Find where the given text appears and provide that cell's center as [x, y] coordinate. 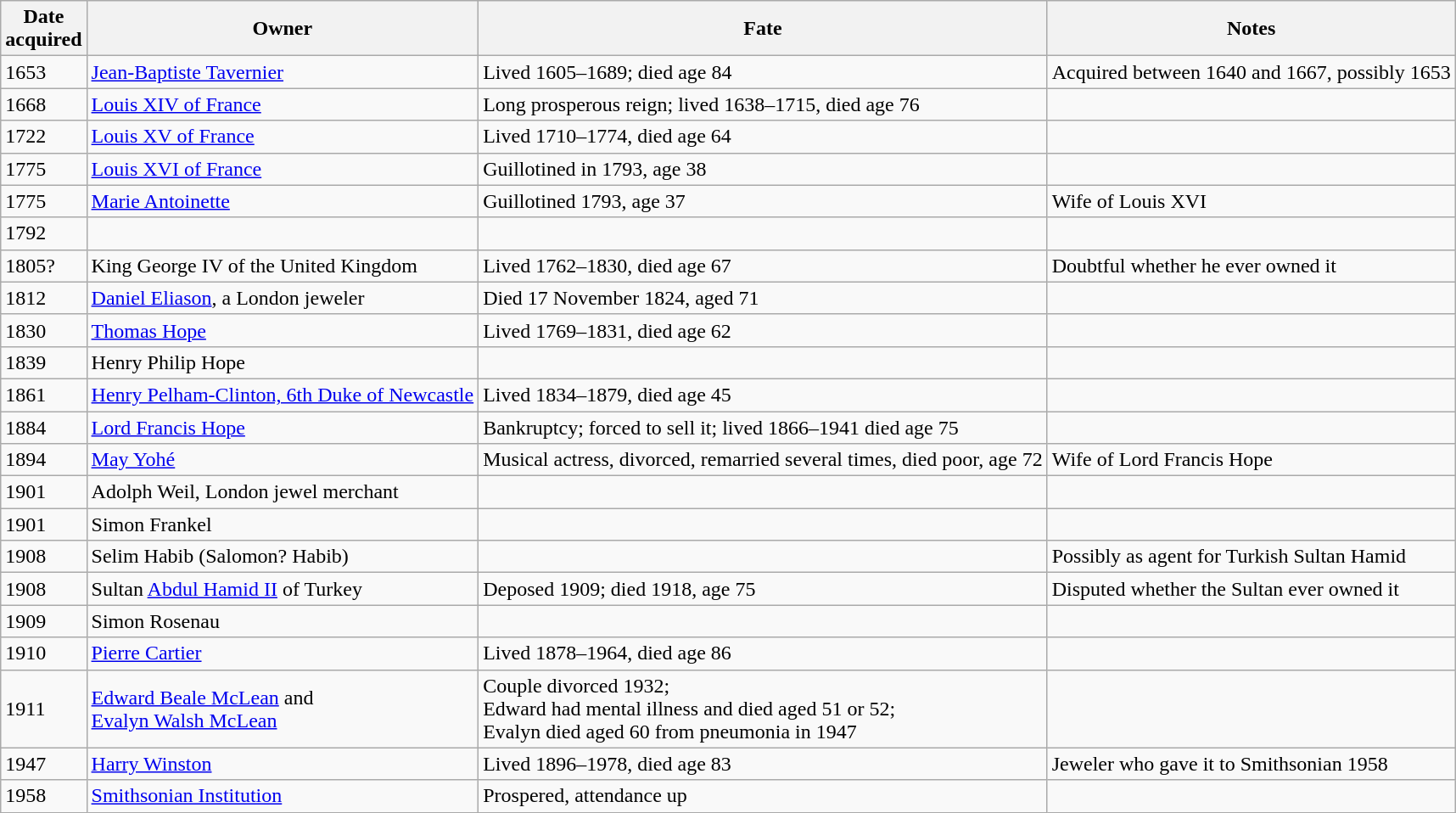
Wife of Lord Francis Hope [1251, 460]
May Yohé [283, 460]
Died 17 November 1824, aged 71 [764, 298]
Musical actress, divorced, remarried several times, died poor, age 72 [764, 460]
1911 [44, 709]
Lived 1834–1879, died age 45 [764, 395]
Disputed whether the Sultan ever owned it [1251, 589]
Smithsonian Institution [283, 796]
Simon Rosenau [283, 621]
1812 [44, 298]
1722 [44, 137]
Possibly as agent for Turkish Sultan Hamid [1251, 557]
1668 [44, 104]
Henry Pelham-Clinton, 6th Duke of Newcastle [283, 395]
1861 [44, 395]
Lived 1762–1830, died age 67 [764, 266]
Doubtful whether he ever owned it [1251, 266]
Lived 1605–1689; died age 84 [764, 72]
Owner [283, 29]
Adolph Weil, London jewel merchant [283, 492]
1839 [44, 362]
Wife of Louis XVI [1251, 201]
1894 [44, 460]
1958 [44, 796]
Louis XIV of France [283, 104]
Jean-Baptiste Tavernier [283, 72]
Thomas Hope [283, 330]
Bankruptcy; forced to sell it; lived 1866–1941 died age 75 [764, 427]
Dateacquired [44, 29]
Jeweler who gave it to Smithsonian 1958 [1251, 764]
1884 [44, 427]
Couple divorced 1932;Edward had mental illness and died aged 51 or 52;Evalyn died aged 60 from pneumonia in 1947 [764, 709]
Lived 1878–1964, died age 86 [764, 653]
Lived 1769–1831, died age 62 [764, 330]
Daniel Eliason, a London jeweler [283, 298]
1830 [44, 330]
Deposed 1909; died 1918, age 75 [764, 589]
King George IV of the United Kingdom [283, 266]
Long prosperous reign; lived 1638–1715, died age 76 [764, 104]
1910 [44, 653]
Harry Winston [283, 764]
Louis XV of France [283, 137]
Fate [764, 29]
Lord Francis Hope [283, 427]
Simon Frankel [283, 524]
Guillotined in 1793, age 38 [764, 169]
1947 [44, 764]
Edward Beale McLean andEvalyn Walsh McLean [283, 709]
Acquired between 1640 and 1667, possibly 1653 [1251, 72]
Lived 1710–1774, died age 64 [764, 137]
1909 [44, 621]
Selim Habib (Salomon? Habib) [283, 557]
Lived 1896–1978, died age 83 [764, 764]
Louis XVI of France [283, 169]
Marie Antoinette [283, 201]
Henry Philip Hope [283, 362]
1792 [44, 233]
1805? [44, 266]
Pierre Cartier [283, 653]
Notes [1251, 29]
Prospered, attendance up [764, 796]
1653 [44, 72]
Sultan Abdul Hamid II of Turkey [283, 589]
Guillotined 1793, age 37 [764, 201]
